Provide the (x, y) coordinate of the cell's center where the given text is located.  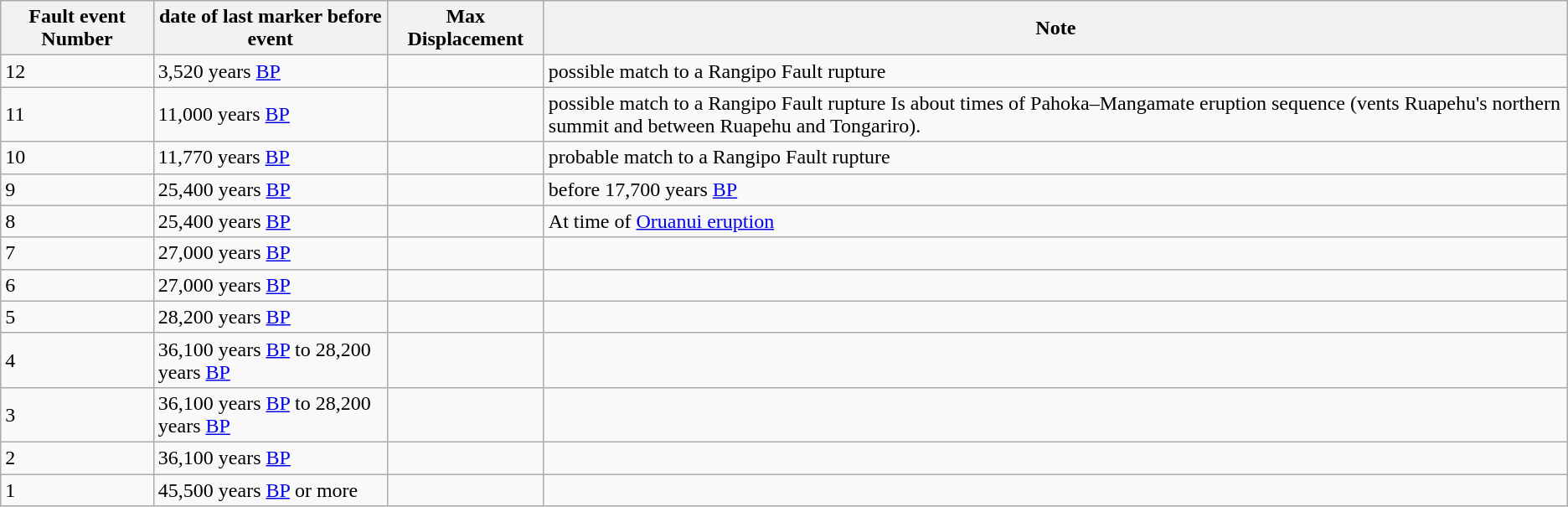
5 (77, 317)
4 (77, 360)
1 (77, 490)
Fault event Number (77, 28)
6 (77, 285)
10 (77, 158)
45,500 years BP or more (270, 490)
At time of Oruanui eruption (1055, 221)
probable match to a Rangipo Fault rupture (1055, 158)
3 (77, 414)
possible match to a Rangipo Fault rupture (1055, 71)
before 17,700 years BP (1055, 189)
8 (77, 221)
28,200 years BP (270, 317)
Note (1055, 28)
3,520 years BP (270, 71)
11 (77, 114)
11,770 years BP (270, 158)
36,100 years BP (270, 458)
12 (77, 71)
11,000 years BP (270, 114)
Max Displacement (466, 28)
2 (77, 458)
7 (77, 253)
9 (77, 189)
date of last marker before event (270, 28)
